Capture the cell that displays the provided text and extract its (X, Y) central coordinate. 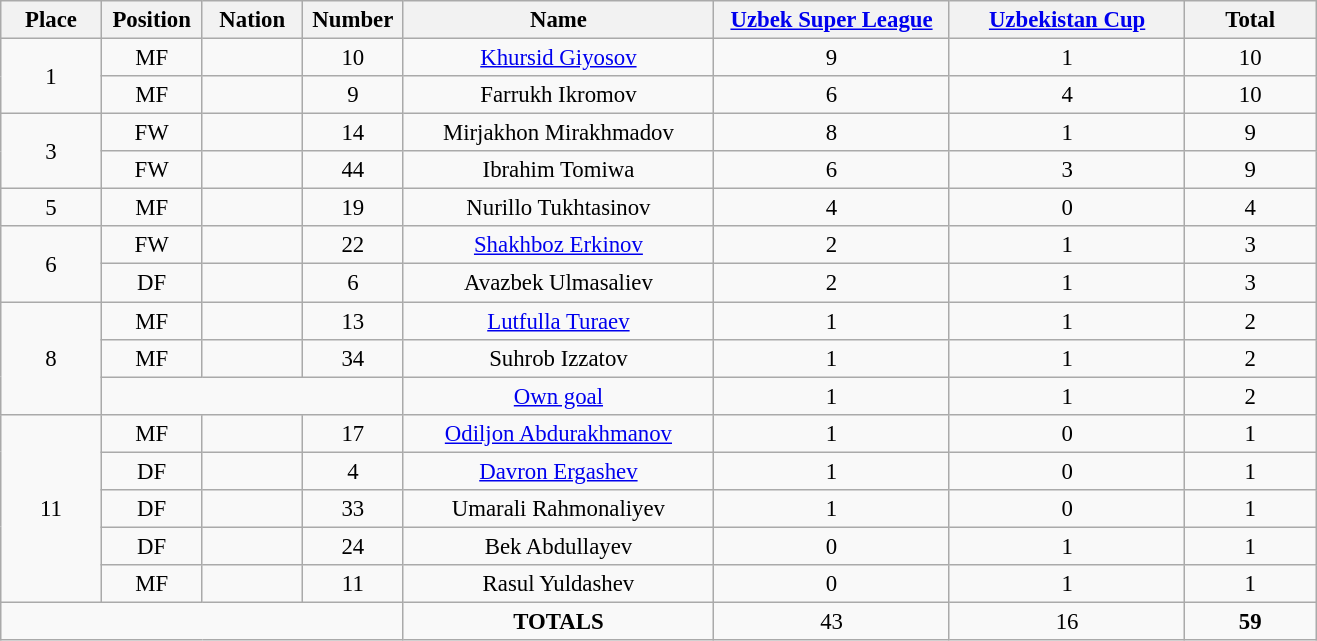
Position (152, 20)
Name (558, 20)
44 (354, 170)
Davron Ergashev (558, 471)
Total (1250, 20)
Ibrahim Tomiwa (558, 170)
Mirjakhon Mirakhmadov (558, 133)
14 (354, 133)
Number (354, 20)
34 (354, 358)
Uzbek Super League (832, 20)
Farrukh Ikromov (558, 95)
Shakhboz Erkinov (558, 245)
Suhrob Izzatov (558, 358)
Own goal (558, 396)
5 (52, 208)
33 (354, 509)
Place (52, 20)
Khursid Giyosov (558, 58)
Uzbekistan Cup (1067, 20)
Odiljon Abdurakhmanov (558, 433)
22 (354, 245)
TOTALS (558, 621)
Bek Abdullayev (558, 546)
Rasul Yuldashev (558, 584)
Lutfulla Turaev (558, 321)
Avazbek Ulmasaliev (558, 283)
Umarali Rahmonaliyev (558, 509)
13 (354, 321)
43 (832, 621)
19 (354, 208)
59 (1250, 621)
24 (354, 546)
17 (354, 433)
16 (1067, 621)
Nation (252, 20)
Nurillo Tukhtasinov (558, 208)
